From the cell containing the given text, extract its center point as [x, y] coordinate. 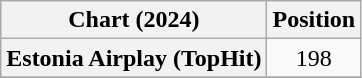
Position [314, 20]
Chart (2024) [134, 20]
198 [314, 58]
Estonia Airplay (TopHit) [134, 58]
